Provide the (x, y) coordinate of the cell's center where the given text is located.  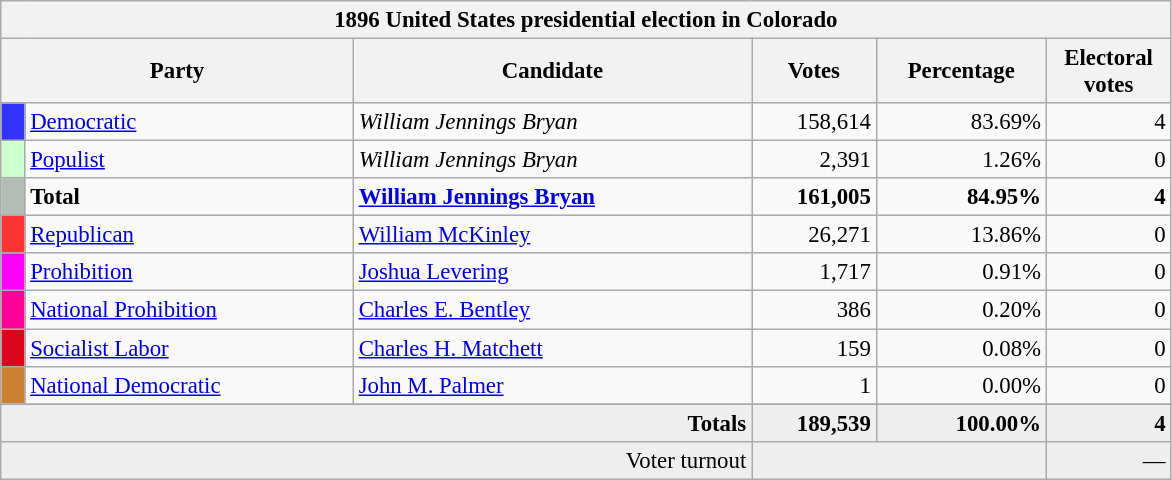
Voter turnout (376, 460)
0.91% (961, 273)
Totals (376, 423)
— (1108, 460)
Party (178, 72)
Electoral votes (1108, 72)
2,391 (814, 160)
Percentage (961, 72)
159 (814, 348)
83.69% (961, 122)
Total (189, 197)
386 (814, 310)
Populist (189, 160)
0.20% (961, 310)
Candidate (552, 72)
158,614 (814, 122)
Socialist Labor (189, 348)
0.08% (961, 348)
Joshua Levering (552, 273)
John M. Palmer (552, 385)
Republican (189, 235)
1.26% (961, 160)
26,271 (814, 235)
189,539 (814, 423)
Prohibition (189, 273)
0.00% (961, 385)
1,717 (814, 273)
National Prohibition (189, 310)
1896 United States presidential election in Colorado (586, 20)
William McKinley (552, 235)
Charles H. Matchett (552, 348)
1 (814, 385)
Charles E. Bentley (552, 310)
84.95% (961, 197)
National Democratic (189, 385)
13.86% (961, 235)
Democratic (189, 122)
Votes (814, 72)
100.00% (961, 423)
161,005 (814, 197)
